Identify which cell holds the provided text, then report its (X, Y) central coordinate. 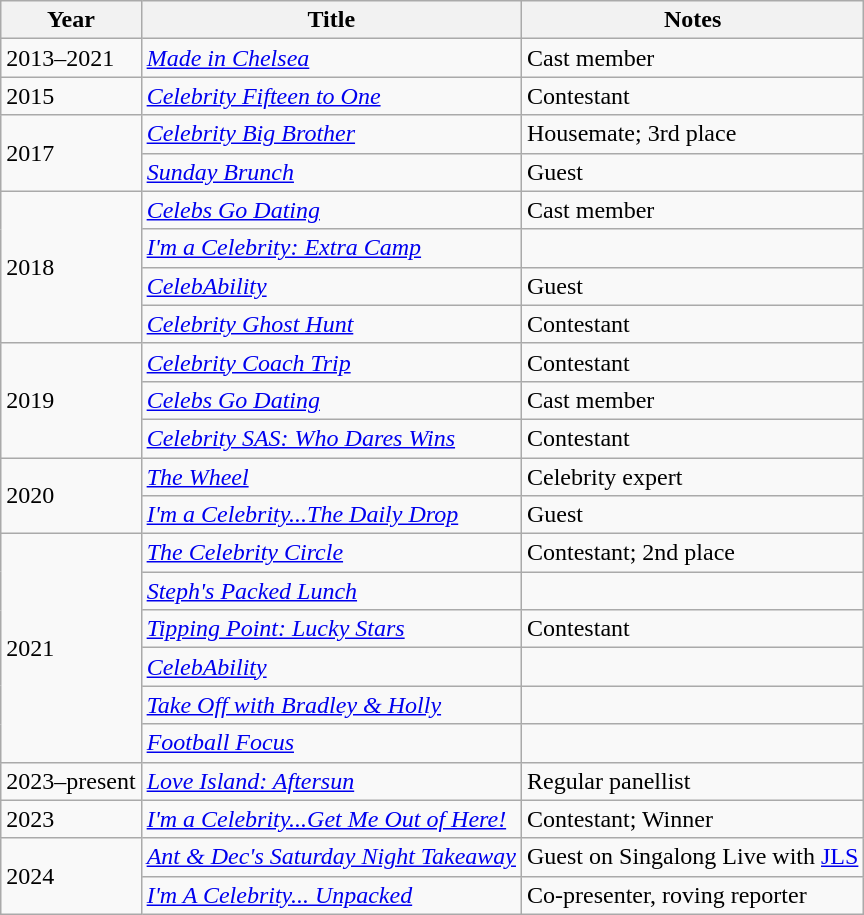
Steph's Packed Lunch (331, 591)
2017 (71, 153)
Regular panellist (693, 781)
Year (71, 20)
Celebrity SAS: Who Dares Wins (331, 438)
Celebrity Big Brother (331, 134)
I'm a Celebrity: Extra Camp (331, 248)
Celebrity Coach Trip (331, 362)
The Celebrity Circle (331, 553)
2015 (71, 96)
Contestant; Winner (693, 819)
Notes (693, 20)
2021 (71, 648)
2023 (71, 819)
Tipping Point: Lucky Stars (331, 629)
Football Focus (331, 743)
I'm a Celebrity...Get Me Out of Here! (331, 819)
I'm A Celebrity... Unpacked (331, 895)
2019 (71, 400)
Guest on Singalong Live with JLS (693, 857)
Housemate; 3rd place (693, 134)
Made in Chelsea (331, 58)
I'm a Celebrity...The Daily Drop (331, 515)
Take Off with Bradley & Holly (331, 705)
Celebrity Ghost Hunt (331, 324)
2020 (71, 496)
2013–2021 (71, 58)
Sunday Brunch (331, 172)
Title (331, 20)
Contestant; 2nd place (693, 553)
Celebrity Fifteen to One (331, 96)
2024 (71, 876)
Ant & Dec's Saturday Night Takeaway (331, 857)
Celebrity expert (693, 477)
2023–present (71, 781)
The Wheel (331, 477)
Co-presenter, roving reporter (693, 895)
2018 (71, 267)
Love Island: Aftersun (331, 781)
